Find where the given text appears and provide that cell's center as [X, Y] coordinate. 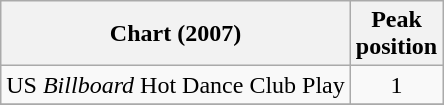
Chart (2007) [176, 34]
US Billboard Hot Dance Club Play [176, 85]
Peakposition [396, 34]
1 [396, 85]
